Find where the given text appears and provide that cell's center as [X, Y] coordinate. 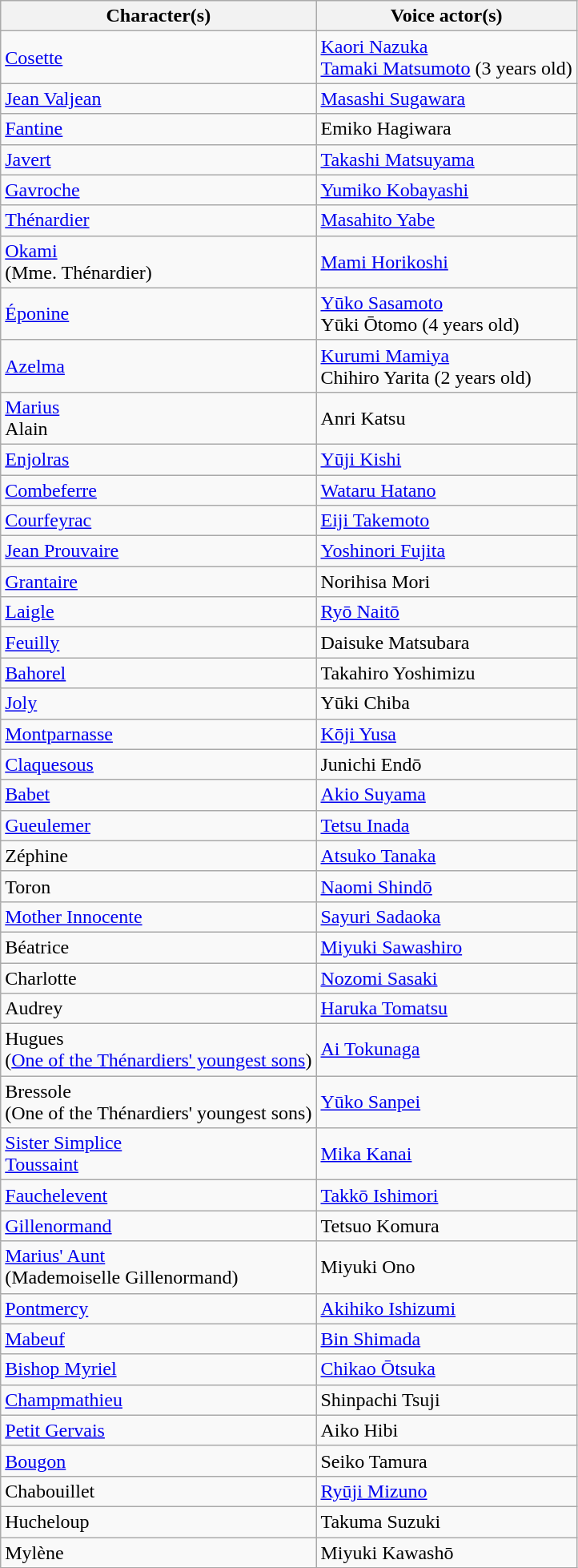
Chikao Ōtsuka [447, 1369]
Anri Katsu [447, 418]
Béatrice [159, 947]
Feuilly [159, 643]
Akihiko Ishizumi [447, 1308]
Bougon [159, 1461]
Ryō Naitō [447, 612]
Tetsuo Komura [447, 1226]
Mylène [159, 1552]
Takkō Ishimori [447, 1195]
Kaori NazukaTamaki Matsumoto (3 years old) [447, 58]
Zéphine [159, 856]
Nozomi Sasaki [447, 978]
Jean Valjean [159, 99]
Character(s) [159, 16]
Wataru Hatano [447, 490]
Jean Prouvaire [159, 551]
Masahito Yabe [447, 220]
Charlotte [159, 978]
Eiji Takemoto [447, 521]
Bressole(One of the Thénardiers' youngest sons) [159, 1102]
Champmathieu [159, 1400]
Miyuki Sawashiro [447, 947]
Marius' Aunt(Mademoiselle Gillenormand) [159, 1268]
Hucheloup [159, 1522]
Seiko Tamura [447, 1461]
Mabeuf [159, 1339]
Aiko Hibi [447, 1430]
Thénardier [159, 220]
Yumiko Kobayashi [447, 190]
Bahorel [159, 673]
Courfeyrac [159, 521]
Combeferre [159, 490]
Javert [159, 159]
Enjolras [159, 459]
Hugues(One of the Thénardiers' youngest sons) [159, 1050]
Norihisa Mori [447, 582]
Shinpachi Tsuji [447, 1400]
Laigle [159, 612]
Toron [159, 886]
Ryūji Mizuno [447, 1491]
Voice actor(s) [447, 16]
Chabouillet [159, 1491]
Ai Tokunaga [447, 1050]
Kurumi MamiyaChihiro Yarita (2 years old) [447, 365]
Miyuki Ono [447, 1268]
Azelma [159, 365]
Sayuri Sadaoka [447, 917]
Mother Innocente [159, 917]
Daisuke Matsubara [447, 643]
Yoshinori Fujita [447, 551]
Emiko Hagiwara [447, 129]
Takahiro Yoshimizu [447, 673]
MariusAlain [159, 418]
Yūko Sanpei [447, 1102]
Mika Kanai [447, 1154]
Yūji Kishi [447, 459]
Gillenormand [159, 1226]
Audrey [159, 1009]
Babet [159, 795]
Naomi Shindō [447, 886]
Cosette [159, 58]
Atsuko Tanaka [447, 856]
Montparnasse [159, 734]
Tetsu Inada [447, 825]
Takuma Suzuki [447, 1522]
Yūki Chiba [447, 703]
Okami (Mme. Thénardier) [159, 261]
Sister SimpliceToussaint [159, 1154]
Miyuki Kawashō [447, 1552]
Junichi Endō [447, 764]
Gueulemer [159, 825]
Bishop Myriel [159, 1369]
Fauchelevent [159, 1195]
Haruka Tomatsu [447, 1009]
Yūko SasamotoYūki Ōtomo (4 years old) [447, 314]
Akio Suyama [447, 795]
Petit Gervais [159, 1430]
Takashi Matsuyama [447, 159]
Joly [159, 703]
Masashi Sugawara [447, 99]
Kōji Yusa [447, 734]
Gavroche [159, 190]
Claquesous [159, 764]
Grantaire [159, 582]
Fantine [159, 129]
Pontmercy [159, 1308]
Éponine [159, 314]
Mami Horikoshi [447, 261]
Bin Shimada [447, 1339]
